Provide the [x, y] coordinate of the cell's center where the given text is located.  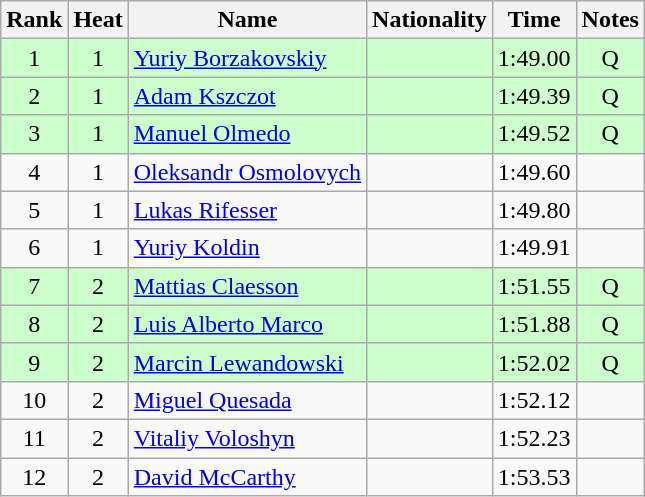
1:52.12 [534, 400]
Oleksandr Osmolovych [247, 172]
Rank [34, 20]
1:52.02 [534, 362]
1:49.39 [534, 96]
Miguel Quesada [247, 400]
1:49.60 [534, 172]
Notes [610, 20]
6 [34, 248]
1:49.80 [534, 210]
Yuriy Koldin [247, 248]
1:49.52 [534, 134]
1:51.88 [534, 324]
5 [34, 210]
1:53.53 [534, 477]
Marcin Lewandowski [247, 362]
9 [34, 362]
1:51.55 [534, 286]
Heat [98, 20]
Vitaliy Voloshyn [247, 438]
Lukas Rifesser [247, 210]
8 [34, 324]
3 [34, 134]
11 [34, 438]
Luis Alberto Marco [247, 324]
David McCarthy [247, 477]
1:52.23 [534, 438]
10 [34, 400]
Name [247, 20]
Manuel Olmedo [247, 134]
Nationality [430, 20]
4 [34, 172]
Mattias Claesson [247, 286]
7 [34, 286]
Yuriy Borzakovskiy [247, 58]
Time [534, 20]
Adam Kszczot [247, 96]
1:49.91 [534, 248]
12 [34, 477]
1:49.00 [534, 58]
